Find where the given text appears and provide that cell's center as [x, y] coordinate. 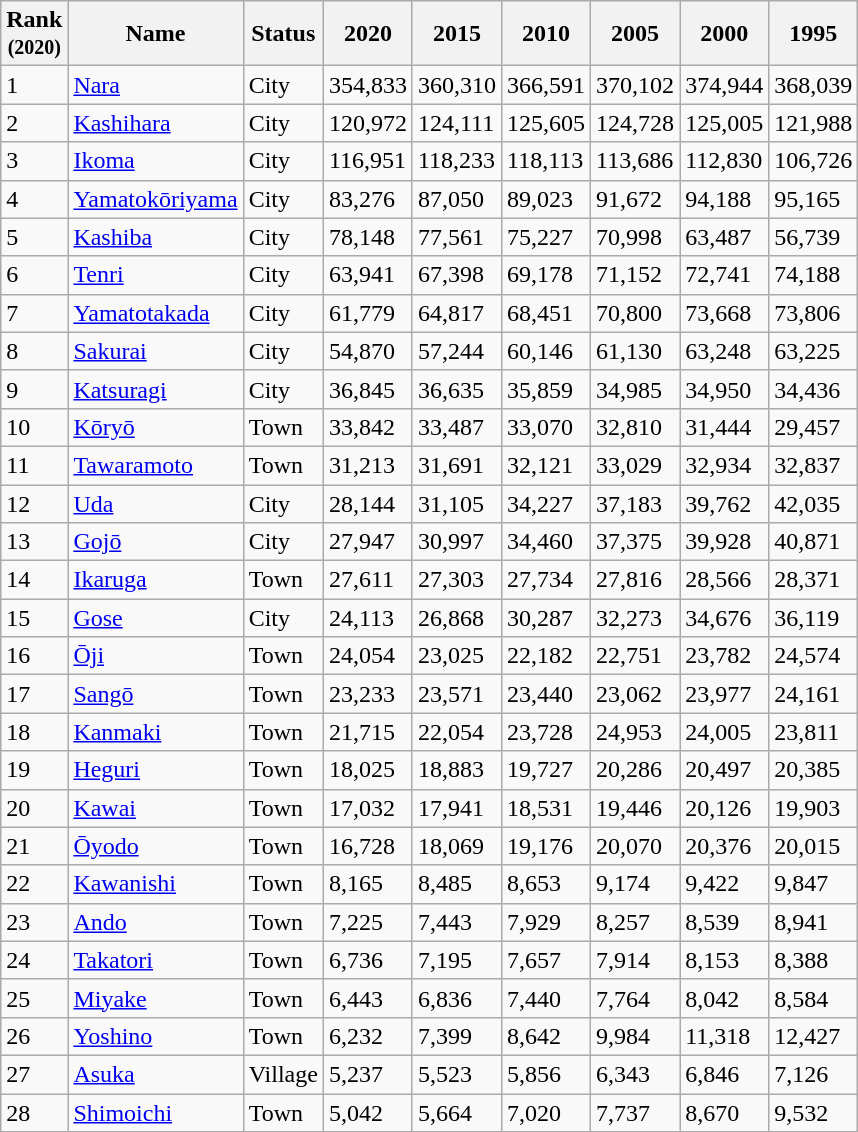
33,029 [636, 465]
8 [34, 351]
1 [34, 85]
5,523 [456, 1074]
91,672 [636, 199]
Sakurai [156, 351]
6,343 [636, 1074]
67,398 [456, 275]
121,988 [814, 123]
28,566 [724, 580]
31,691 [456, 465]
27,303 [456, 580]
63,941 [368, 275]
27,816 [636, 580]
37,183 [636, 503]
125,605 [546, 123]
12,427 [814, 1036]
18,069 [456, 846]
20,286 [636, 770]
9,984 [636, 1036]
6,736 [368, 960]
95,165 [814, 199]
27,611 [368, 580]
Ōji [156, 656]
5,664 [456, 1113]
8,642 [546, 1036]
125,005 [724, 123]
7,929 [546, 922]
8,653 [546, 884]
39,928 [724, 542]
61,779 [368, 313]
Rank(2020) [34, 34]
7 [34, 313]
39,762 [724, 503]
89,023 [546, 199]
Sangō [156, 694]
19,446 [636, 808]
Asuka [156, 1074]
70,998 [636, 237]
Kawai [156, 808]
Status [283, 34]
24,005 [724, 732]
12 [34, 503]
34,227 [546, 503]
2 [34, 123]
32,837 [814, 465]
33,070 [546, 427]
7,440 [546, 998]
Takatori [156, 960]
5,237 [368, 1074]
9,847 [814, 884]
7,657 [546, 960]
22,751 [636, 656]
60,146 [546, 351]
18,883 [456, 770]
23,440 [546, 694]
9,174 [636, 884]
2020 [368, 34]
34,985 [636, 389]
21,715 [368, 732]
9,532 [814, 1113]
34,676 [724, 618]
11,318 [724, 1036]
2015 [456, 34]
33,487 [456, 427]
23,728 [546, 732]
Miyake [156, 998]
118,233 [456, 161]
18,531 [546, 808]
24 [34, 960]
63,487 [724, 237]
31,213 [368, 465]
32,810 [636, 427]
20,376 [724, 846]
36,119 [814, 618]
22 [34, 884]
9,422 [724, 884]
15 [34, 618]
8,584 [814, 998]
Katsuragi [156, 389]
87,050 [456, 199]
34,460 [546, 542]
3 [34, 161]
73,806 [814, 313]
8,388 [814, 960]
72,741 [724, 275]
29,457 [814, 427]
6,846 [724, 1074]
Gose [156, 618]
Kashiba [156, 237]
8,165 [368, 884]
20 [34, 808]
68,451 [546, 313]
112,830 [724, 161]
24,113 [368, 618]
Ōyodo [156, 846]
18,025 [368, 770]
120,972 [368, 123]
18 [34, 732]
2005 [636, 34]
22,054 [456, 732]
8,257 [636, 922]
8,539 [724, 922]
19 [34, 770]
27,734 [546, 580]
26,868 [456, 618]
2010 [546, 34]
20,497 [724, 770]
Kawanishi [156, 884]
16 [34, 656]
24,574 [814, 656]
21 [34, 846]
57,244 [456, 351]
23,782 [724, 656]
368,039 [814, 85]
Tenri [156, 275]
20,126 [724, 808]
7,443 [456, 922]
Name [156, 34]
7,737 [636, 1113]
366,591 [546, 85]
73,668 [724, 313]
34,950 [724, 389]
30,997 [456, 542]
7,225 [368, 922]
30,287 [546, 618]
17 [34, 694]
370,102 [636, 85]
Kōryō [156, 427]
23,811 [814, 732]
36,845 [368, 389]
19,903 [814, 808]
6,443 [368, 998]
24,161 [814, 694]
35,859 [546, 389]
36,635 [456, 389]
24,054 [368, 656]
Ando [156, 922]
11 [34, 465]
7,764 [636, 998]
16,728 [368, 846]
33,842 [368, 427]
34,436 [814, 389]
Shimoichi [156, 1113]
Kanmaki [156, 732]
Yamatotakada [156, 313]
8,042 [724, 998]
78,148 [368, 237]
8,153 [724, 960]
124,728 [636, 123]
124,111 [456, 123]
113,686 [636, 161]
106,726 [814, 161]
19,176 [546, 846]
Yoshino [156, 1036]
23,233 [368, 694]
31,444 [724, 427]
20,070 [636, 846]
32,273 [636, 618]
20,015 [814, 846]
5,856 [546, 1074]
23,571 [456, 694]
37,375 [636, 542]
14 [34, 580]
28,371 [814, 580]
63,225 [814, 351]
54,870 [368, 351]
94,188 [724, 199]
Heguri [156, 770]
70,800 [636, 313]
6,836 [456, 998]
6,232 [368, 1036]
22,182 [546, 656]
Tawaramoto [156, 465]
25 [34, 998]
7,020 [546, 1113]
Ikoma [156, 161]
24,953 [636, 732]
32,121 [546, 465]
374,944 [724, 85]
Village [283, 1074]
2000 [724, 34]
56,739 [814, 237]
118,113 [546, 161]
360,310 [456, 85]
71,152 [636, 275]
23,977 [724, 694]
7,195 [456, 960]
42,035 [814, 503]
26 [34, 1036]
31,105 [456, 503]
69,178 [546, 275]
83,276 [368, 199]
Gojō [156, 542]
17,032 [368, 808]
4 [34, 199]
8,485 [456, 884]
74,188 [814, 275]
8,941 [814, 922]
75,227 [546, 237]
6 [34, 275]
27 [34, 1074]
32,934 [724, 465]
28 [34, 1113]
20,385 [814, 770]
Nara [156, 85]
Uda [156, 503]
Ikaruga [156, 580]
5 [34, 237]
64,817 [456, 313]
7,399 [456, 1036]
354,833 [368, 85]
1995 [814, 34]
61,130 [636, 351]
116,951 [368, 161]
77,561 [456, 237]
28,144 [368, 503]
23 [34, 922]
19,727 [546, 770]
7,126 [814, 1074]
27,947 [368, 542]
23,062 [636, 694]
17,941 [456, 808]
8,670 [724, 1113]
23,025 [456, 656]
7,914 [636, 960]
9 [34, 389]
13 [34, 542]
Kashihara [156, 123]
5,042 [368, 1113]
Yamatokōriyama [156, 199]
10 [34, 427]
40,871 [814, 542]
63,248 [724, 351]
